Capture the cell that displays the provided text and extract its (x, y) central coordinate. 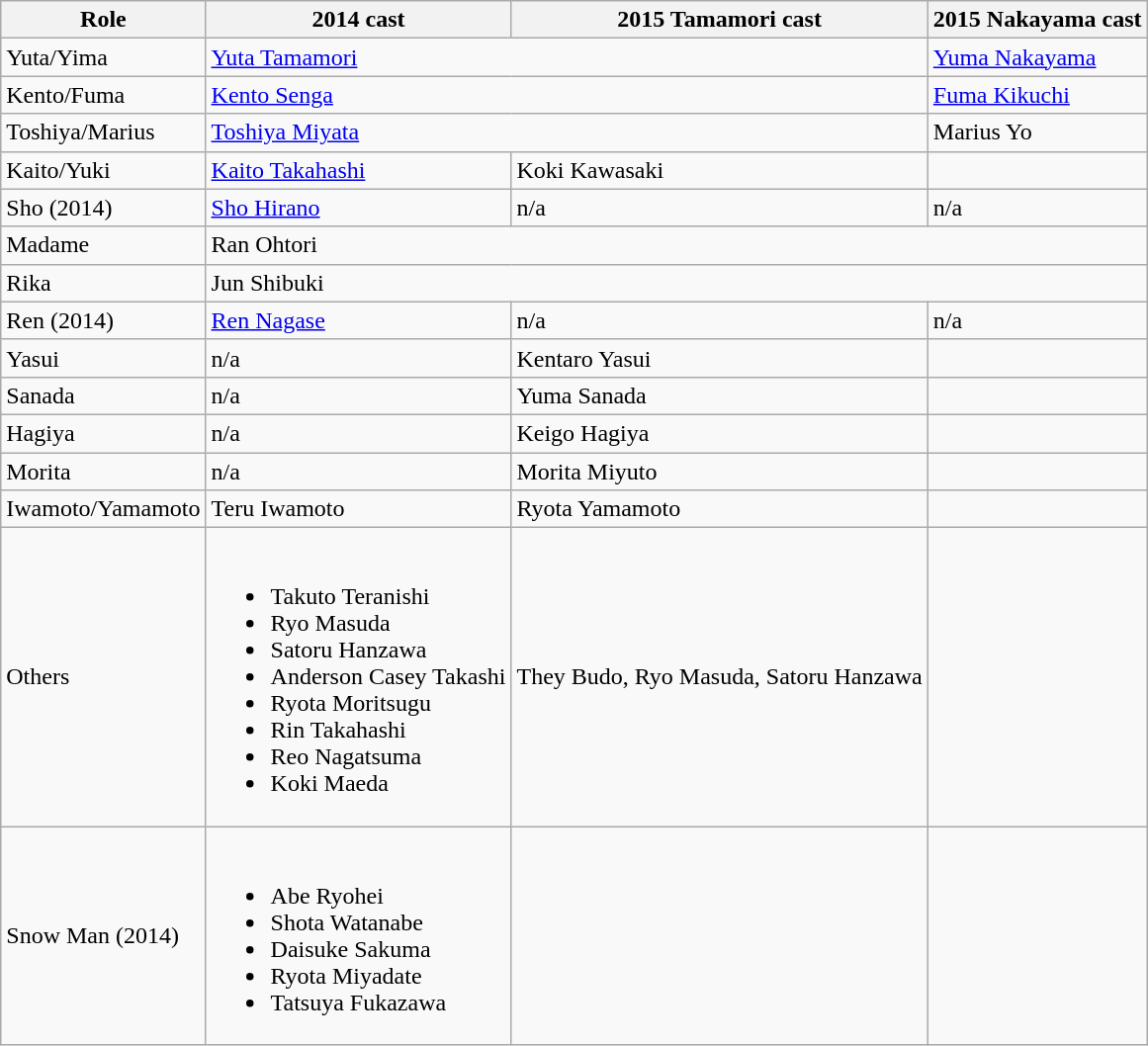
Toshiya Miyata (567, 132)
Marius Yo (1037, 132)
Kentaro Yasui (720, 358)
2015 Nakayama cast (1037, 20)
Yuta/Yima (103, 57)
Sho (2014) (103, 208)
Kento Senga (567, 95)
Takuto TeranishiRyo MasudaSatoru HanzawaAnderson Casey TakashiRyota MoritsuguRin TakahashiReo NagatsumaKoki Maeda (358, 677)
Keigo Hagiya (720, 433)
Others (103, 677)
Yuta Tamamori (567, 57)
Abe RyoheiShota WatanabeDaisuke SakumaRyota MiyadateTatsuya Fukazawa (358, 935)
Kaito Takahashi (358, 170)
Ran Ohtori (676, 245)
Sho Hirano (358, 208)
Yasui (103, 358)
Kento/Fuma (103, 95)
Rika (103, 283)
Teru Iwamoto (358, 509)
Yuma Nakayama (1037, 57)
Yuma Sanada (720, 395)
Ren (2014) (103, 320)
Morita Miyuto (720, 472)
Hagiya (103, 433)
Koki Kawasaki (720, 170)
2015 Tamamori cast (720, 20)
Ren Nagase (358, 320)
Madame (103, 245)
Toshiya/Marius (103, 132)
Fuma Kikuchi (1037, 95)
Role (103, 20)
Kaito/Yuki (103, 170)
Snow Man (2014) (103, 935)
2014 cast (358, 20)
Jun Shibuki (676, 283)
Iwamoto/Yamamoto (103, 509)
Morita (103, 472)
Sanada (103, 395)
They Budo, Ryo Masuda, Satoru Hanzawa (720, 677)
Ryota Yamamoto (720, 509)
